Return the (X, Y) coordinate for the center point of the cell that contains the specified text.  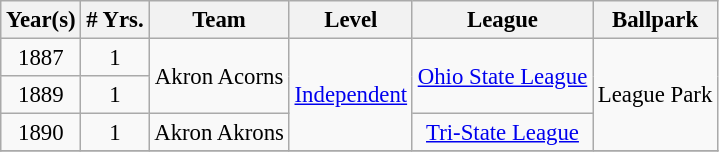
League Park (656, 96)
Akron Akrons (219, 133)
Year(s) (41, 20)
Ohio State League (502, 76)
League (502, 20)
Tri-State League (502, 133)
Level (350, 20)
Team (219, 20)
1887 (41, 58)
# Yrs. (115, 20)
Independent (350, 96)
Akron Acorns (219, 76)
1889 (41, 95)
Ballpark (656, 20)
1890 (41, 133)
